Output the (X, Y) coordinate of the center of the cell containing the given text.  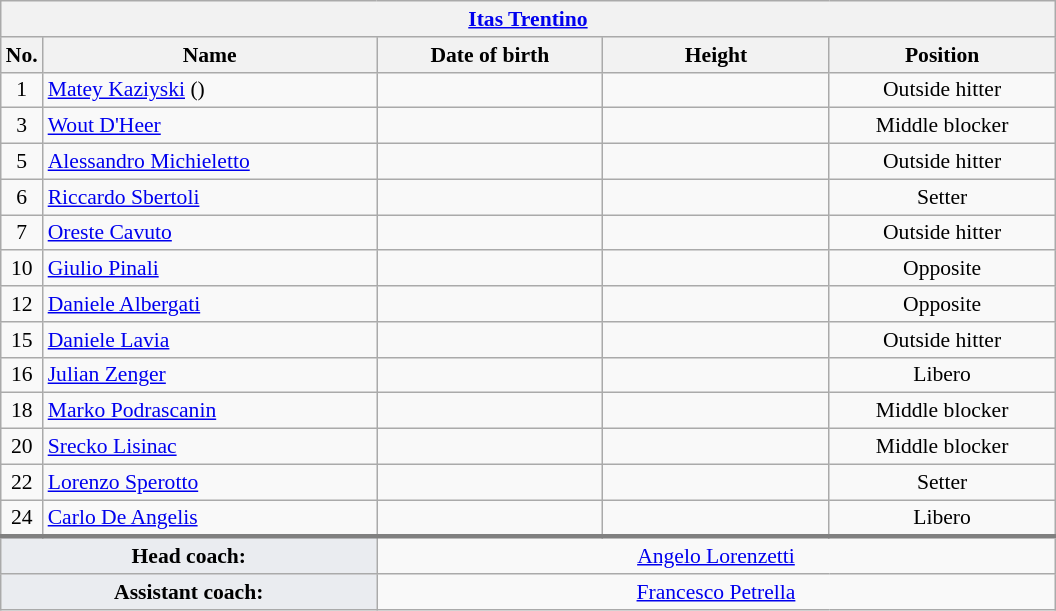
Francesco Petrella (716, 592)
24 (22, 518)
22 (22, 482)
Matey Kaziyski () (210, 90)
Daniele Lavia (210, 340)
Daniele Albergati (210, 304)
Oreste Cavuto (210, 233)
Marko Podrascanin (210, 411)
18 (22, 411)
3 (22, 126)
Wout D'Heer (210, 126)
10 (22, 269)
7 (22, 233)
Angelo Lorenzetti (716, 556)
12 (22, 304)
Srecko Lisinac (210, 447)
5 (22, 162)
Head coach: (189, 556)
No. (22, 55)
20 (22, 447)
Date of birth (490, 55)
Riccardo Sbertoli (210, 197)
1 (22, 90)
Height (716, 55)
Itas Trentino (528, 19)
Julian Zenger (210, 375)
Name (210, 55)
Carlo De Angelis (210, 518)
Giulio Pinali (210, 269)
15 (22, 340)
Position (942, 55)
6 (22, 197)
Assistant coach: (189, 592)
16 (22, 375)
Alessandro Michieletto (210, 162)
Lorenzo Sperotto (210, 482)
